Provide the [X, Y] coordinate of the cell's center where the given text is located.  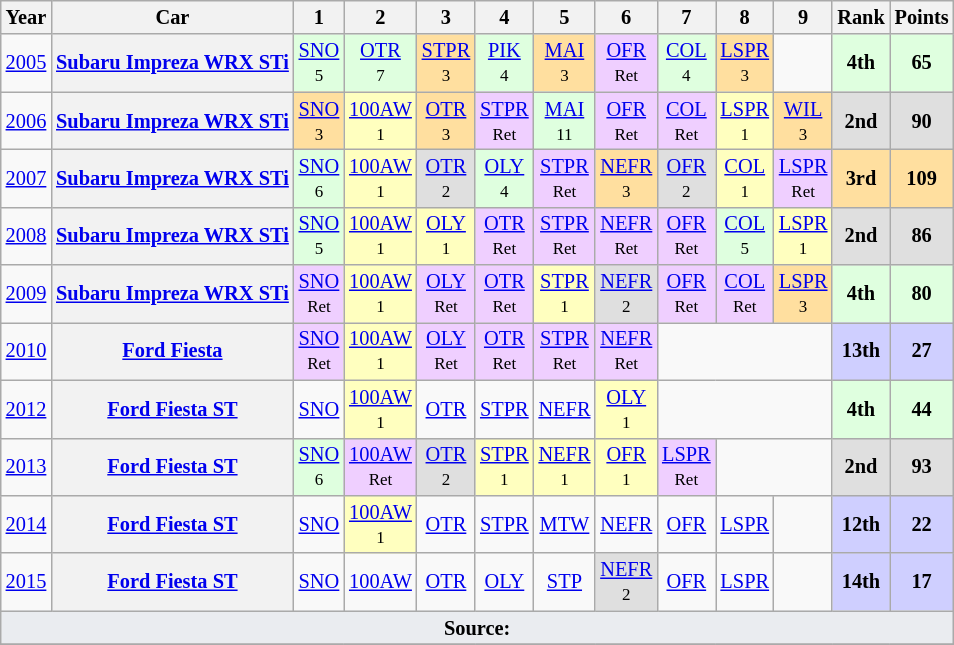
Source: [478, 628]
NEFR 3 [626, 178]
Car [172, 17]
OLY [504, 582]
22 [922, 524]
86 [922, 236]
2015 [26, 582]
Ford Fiesta [172, 351]
13th [860, 351]
OTR 7 [380, 63]
2012 [26, 409]
2014 [26, 524]
2013 [26, 467]
93 [922, 467]
Points [922, 17]
WIL 3 [803, 121]
STP [565, 582]
44 [922, 409]
OTR 3 [446, 121]
5 [565, 17]
2008 [26, 236]
7 [686, 17]
MTW [565, 524]
2010 [26, 351]
2009 [26, 294]
2 [380, 17]
COL 1 [745, 178]
PIK 4 [504, 63]
1 [319, 17]
COL 5 [745, 236]
2007 [26, 178]
3 [446, 17]
6 [626, 17]
Year [26, 17]
90 [922, 121]
OLY 4 [504, 178]
NEFR 1 [565, 467]
4 [504, 17]
100AW Ret [380, 467]
COL 4 [686, 63]
80 [922, 294]
2006 [26, 121]
109 [922, 178]
27 [922, 351]
Rank [860, 17]
STPR 3 [446, 63]
2005 [26, 63]
MAI 3 [565, 63]
12th [860, 524]
65 [922, 63]
SNO 3 [319, 121]
3rd [860, 178]
9 [803, 17]
OFR 2 [686, 178]
8 [745, 17]
17 [922, 582]
14th [860, 582]
OFR 1 [626, 467]
100AW [380, 582]
MAI 11 [565, 121]
